Determine the [X, Y] coordinate at the center of the cell enclosing the given text.  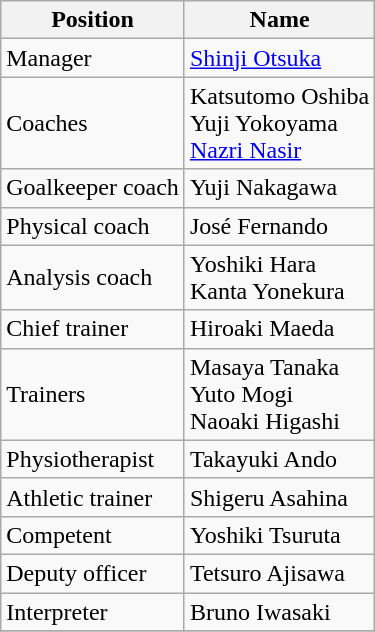
Manager [93, 58]
Katsutomo Oshiba Yuji Yokoyama Nazri Nasir [279, 123]
Physical coach [93, 226]
Yuji Nakagawa [279, 188]
Competent [93, 535]
Athletic trainer [93, 497]
Deputy officer [93, 573]
Name [279, 20]
Masaya Tanaka Yuto Mogi Naoaki Higashi [279, 394]
Position [93, 20]
Physiotherapist [93, 459]
Trainers [93, 394]
José Fernando [279, 226]
Hiroaki Maeda [279, 329]
Takayuki Ando [279, 459]
Analysis coach [93, 278]
Interpreter [93, 611]
Shigeru Asahina [279, 497]
Shinji Otsuka [279, 58]
Goalkeeper coach [93, 188]
Chief trainer [93, 329]
Tetsuro Ajisawa [279, 573]
Coaches [93, 123]
Yoshiki Hara Kanta Yonekura [279, 278]
Bruno Iwasaki [279, 611]
Yoshiki Tsuruta [279, 535]
